Extract the (X, Y) coordinate from the center of the cell holding the provided text.  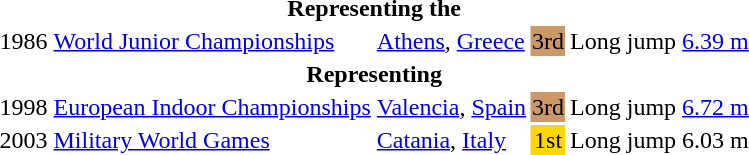
World Junior Championships (212, 41)
European Indoor Championships (212, 107)
Athens, Greece (451, 41)
Catania, Italy (451, 140)
1st (548, 140)
Valencia, Spain (451, 107)
Military World Games (212, 140)
